From the cell containing the given text, extract its center point as (x, y) coordinate. 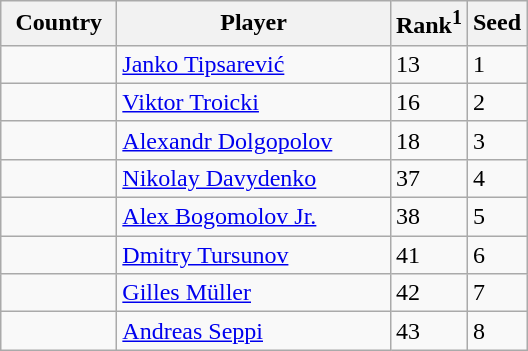
Alexandr Dolgopolov (254, 140)
38 (428, 217)
Rank1 (428, 24)
2 (496, 102)
Country (59, 24)
7 (496, 293)
41 (428, 255)
Player (254, 24)
37 (428, 178)
Dmitry Tursunov (254, 255)
Seed (496, 24)
Gilles Müller (254, 293)
5 (496, 217)
18 (428, 140)
Janko Tipsarević (254, 64)
13 (428, 64)
16 (428, 102)
Alex Bogomolov Jr. (254, 217)
Viktor Troicki (254, 102)
42 (428, 293)
Nikolay Davydenko (254, 178)
4 (496, 178)
43 (428, 331)
8 (496, 331)
6 (496, 255)
3 (496, 140)
1 (496, 64)
Andreas Seppi (254, 331)
